Capture the cell that displays the provided text and extract its [x, y] central coordinate. 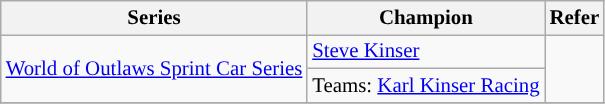
Teams: Karl Kinser Racing [426, 85]
Champion [426, 18]
Refer [574, 18]
World of Outlaws Sprint Car Series [154, 68]
Steve Kinser [426, 51]
Series [154, 18]
